Pinpoint the cell where the given text exists, returning its (X, Y) midpoint coordinate. 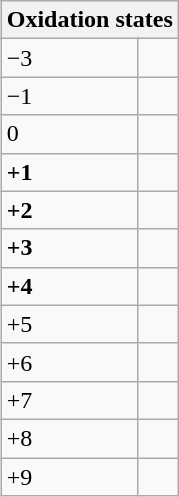
+6 (69, 362)
+5 (69, 324)
+4 (69, 286)
+1 (69, 172)
0 (69, 134)
+2 (69, 210)
+7 (69, 400)
+9 (69, 477)
−1 (69, 96)
+3 (69, 248)
Oxidation states (90, 20)
−3 (69, 58)
+8 (69, 438)
